Identify which cell holds the provided text, then report its [X, Y] central coordinate. 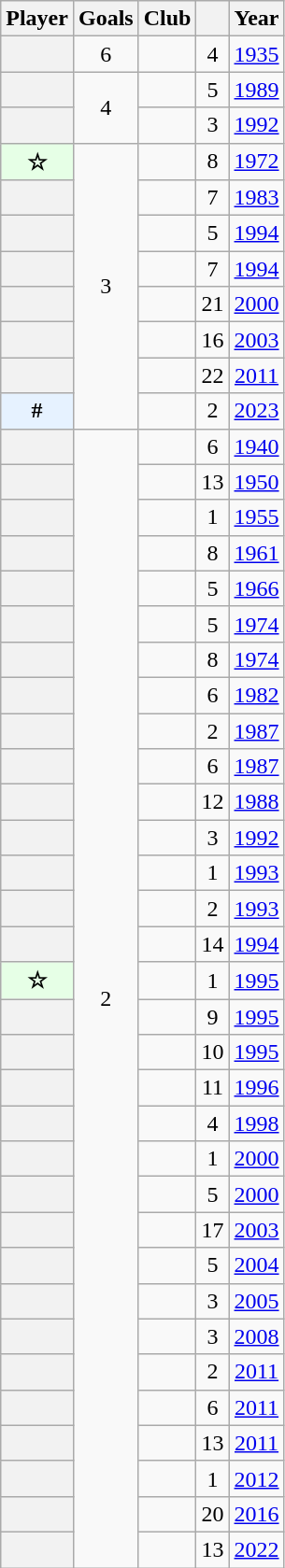
1940 [256, 446]
Year [256, 19]
14 [213, 944]
2005 [256, 1301]
20 [213, 1514]
12 [213, 802]
21 [213, 304]
16 [213, 340]
Club [167, 19]
1982 [256, 695]
9 [213, 1017]
1961 [256, 553]
1950 [256, 482]
2022 [256, 1549]
2004 [256, 1265]
1996 [256, 1088]
# [37, 411]
1998 [256, 1123]
1972 [256, 162]
17 [213, 1230]
11 [213, 1088]
Player [37, 19]
2012 [256, 1478]
1966 [256, 588]
2016 [256, 1514]
1983 [256, 198]
Goals [106, 19]
1935 [256, 54]
2023 [256, 411]
10 [213, 1052]
1989 [256, 90]
1988 [256, 802]
2008 [256, 1336]
22 [213, 375]
1955 [256, 517]
